Return the (X, Y) coordinate for the center point of the cell that contains the specified text.  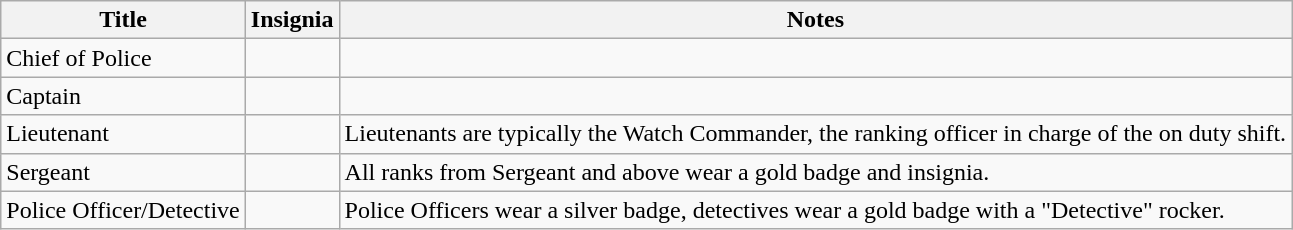
Sergeant (124, 172)
Insignia (292, 20)
Police Officers wear a silver badge, detectives wear a gold badge with a "Detective" rocker. (816, 210)
Chief of Police (124, 58)
Notes (816, 20)
Police Officer/Detective (124, 210)
Lieutenants are typically the Watch Commander, the ranking officer in charge of the on duty shift. (816, 134)
Lieutenant (124, 134)
All ranks from Sergeant and above wear a gold badge and insignia. (816, 172)
Captain (124, 96)
Title (124, 20)
